Capture the cell that displays the provided text and extract its [X, Y] central coordinate. 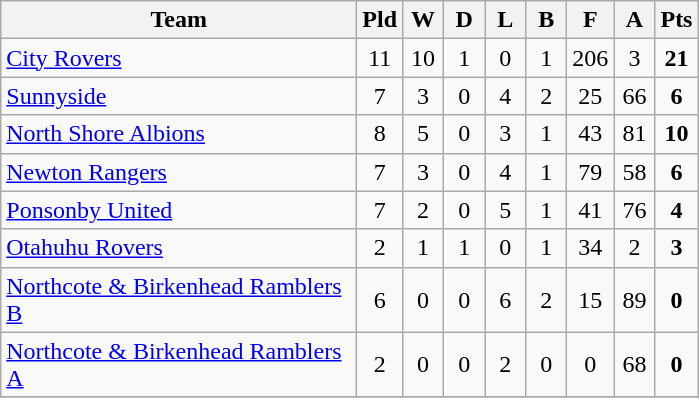
43 [590, 134]
68 [634, 364]
21 [676, 58]
58 [634, 172]
11 [380, 58]
D [464, 20]
89 [634, 300]
66 [634, 96]
34 [590, 248]
F [590, 20]
Team [179, 20]
Ponsonby United [179, 210]
Newton Rangers [179, 172]
Sunnyside [179, 96]
North Shore Albions [179, 134]
Otahuhu Rovers [179, 248]
A [634, 20]
81 [634, 134]
Northcote & Birkenhead Ramblers B [179, 300]
206 [590, 58]
8 [380, 134]
B [546, 20]
City Rovers [179, 58]
41 [590, 210]
Pts [676, 20]
25 [590, 96]
W [424, 20]
15 [590, 300]
L [506, 20]
Pld [380, 20]
Northcote & Birkenhead Ramblers A [179, 364]
79 [590, 172]
76 [634, 210]
